Locate the cell with the specified text and output its [X, Y] center coordinate. 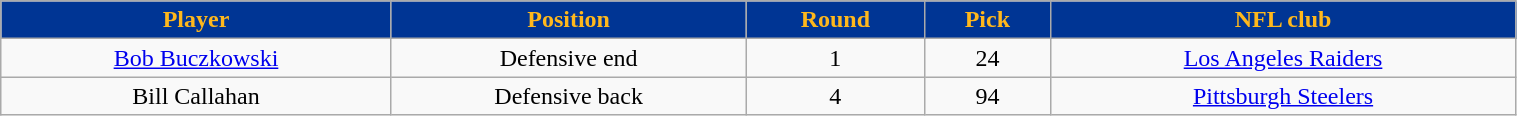
4 [836, 96]
Round [836, 20]
Pittsburgh Steelers [1283, 96]
Defensive end [568, 58]
Position [568, 20]
NFL club [1283, 20]
Player [196, 20]
Bob Buczkowski [196, 58]
24 [988, 58]
94 [988, 96]
Los Angeles Raiders [1283, 58]
Pick [988, 20]
Bill Callahan [196, 96]
1 [836, 58]
Defensive back [568, 96]
